Output the (X, Y) coordinate of the center of the cell containing the given text.  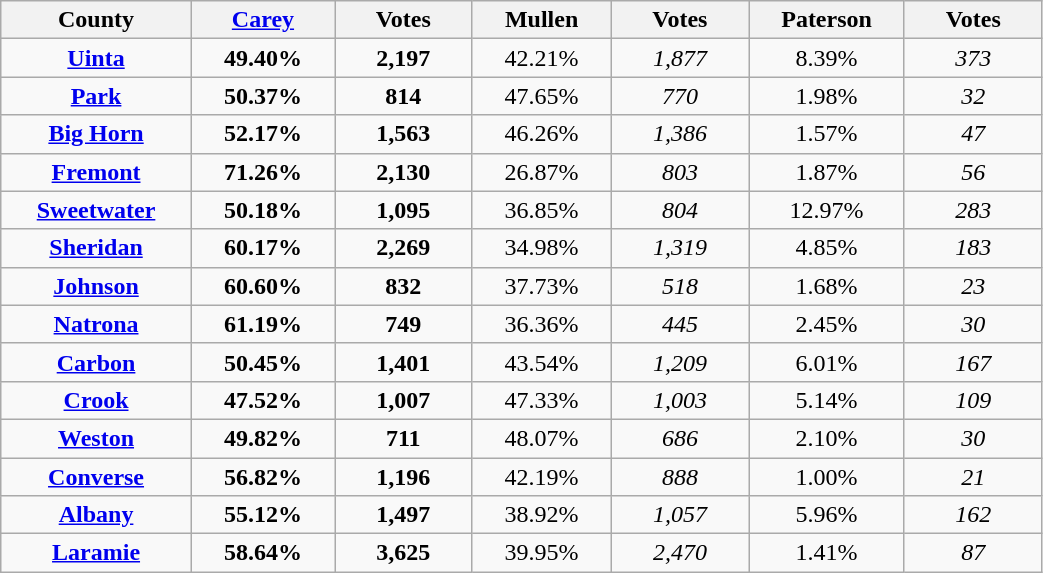
167 (973, 362)
804 (680, 210)
50.45% (262, 362)
2,130 (404, 172)
46.26% (542, 134)
283 (973, 210)
832 (404, 286)
1,319 (680, 248)
47 (973, 134)
Mullen (542, 20)
Natrona (96, 324)
1,386 (680, 134)
34.98% (542, 248)
4.85% (827, 248)
2,197 (404, 58)
2,269 (404, 248)
Fremont (96, 172)
58.64% (262, 553)
1.41% (827, 553)
Sweetwater (96, 210)
Carey (262, 20)
48.07% (542, 438)
39.95% (542, 553)
686 (680, 438)
38.92% (542, 515)
1.98% (827, 96)
23 (973, 286)
109 (973, 400)
Park (96, 96)
1,095 (404, 210)
52.17% (262, 134)
1,057 (680, 515)
47.33% (542, 400)
Laramie (96, 553)
Big Horn (96, 134)
1.57% (827, 134)
1.68% (827, 286)
Albany (96, 515)
50.37% (262, 96)
3,625 (404, 553)
1,196 (404, 477)
5.96% (827, 515)
12.97% (827, 210)
Carbon (96, 362)
162 (973, 515)
49.82% (262, 438)
56 (973, 172)
Paterson (827, 20)
888 (680, 477)
373 (973, 58)
21 (973, 477)
55.12% (262, 515)
5.14% (827, 400)
Converse (96, 477)
711 (404, 438)
2.45% (827, 324)
71.26% (262, 172)
49.40% (262, 58)
803 (680, 172)
87 (973, 553)
6.01% (827, 362)
Johnson (96, 286)
60.60% (262, 286)
1.87% (827, 172)
Uinta (96, 58)
749 (404, 324)
47.52% (262, 400)
2,470 (680, 553)
37.73% (542, 286)
183 (973, 248)
1.00% (827, 477)
47.65% (542, 96)
56.82% (262, 477)
Crook (96, 400)
County (96, 20)
1,497 (404, 515)
770 (680, 96)
1,007 (404, 400)
814 (404, 96)
43.54% (542, 362)
60.17% (262, 248)
1,003 (680, 400)
36.85% (542, 210)
1,563 (404, 134)
Weston (96, 438)
518 (680, 286)
42.19% (542, 477)
8.39% (827, 58)
50.18% (262, 210)
1,401 (404, 362)
26.87% (542, 172)
32 (973, 96)
61.19% (262, 324)
1,877 (680, 58)
Sheridan (96, 248)
42.21% (542, 58)
1,209 (680, 362)
2.10% (827, 438)
36.36% (542, 324)
445 (680, 324)
